Find where the given text appears and provide that cell's center as [X, Y] coordinate. 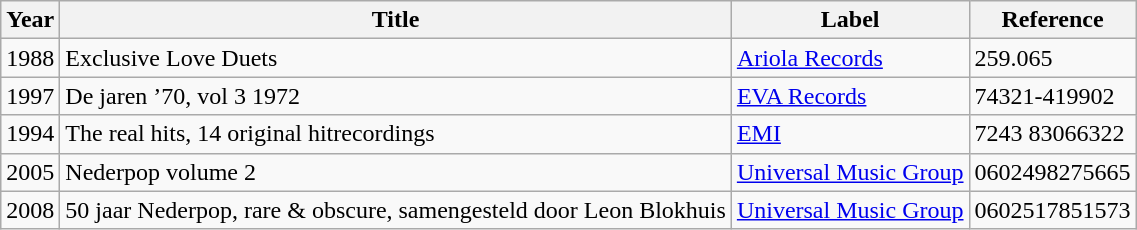
EMI [850, 134]
Year [30, 20]
0602498275665 [1052, 172]
Title [396, 20]
259.065 [1052, 58]
50 jaar Nederpop, rare & obscure, samengesteld door Leon Blokhuis [396, 210]
7243 83066322 [1052, 134]
1988 [30, 58]
Nederpop volume 2 [396, 172]
1994 [30, 134]
0602517851573 [1052, 210]
74321-419902 [1052, 96]
The real hits, 14 original hitrecordings [396, 134]
2005 [30, 172]
Ariola Records [850, 58]
Reference [1052, 20]
EVA Records [850, 96]
De jaren ’70, vol 3 1972 [396, 96]
1997 [30, 96]
Label [850, 20]
Exclusive Love Duets [396, 58]
2008 [30, 210]
